Return the (x, y) coordinate for the center point of the cell that contains the specified text.  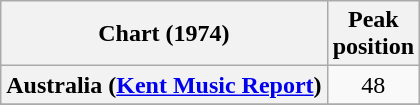
48 (373, 85)
Australia (Kent Music Report) (164, 85)
Chart (1974) (164, 34)
Peakposition (373, 34)
